For the text-containing cell, return its midpoint in (X, Y) coordinate format. 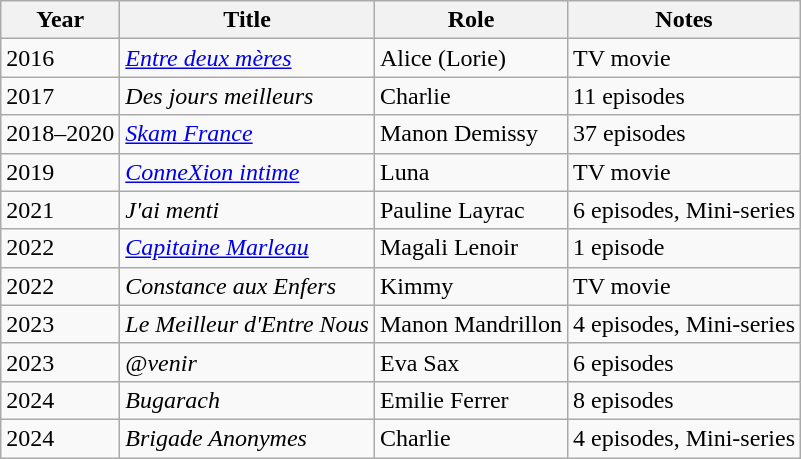
Year (60, 20)
Emilie Ferrer (470, 400)
Pauline Layrac (470, 210)
Bugarach (248, 400)
Kimmy (470, 286)
2018–2020 (60, 134)
2017 (60, 96)
ConneXion intime (248, 172)
Entre deux mères (248, 58)
Title (248, 20)
Le Meilleur d'Entre Nous (248, 324)
Constance aux Enfers (248, 286)
2019 (60, 172)
@venir (248, 362)
11 episodes (684, 96)
Brigade Anonymes (248, 438)
Capitaine Marleau (248, 248)
Luna (470, 172)
37 episodes (684, 134)
Skam France (248, 134)
Des jours meilleurs (248, 96)
Notes (684, 20)
2021 (60, 210)
Alice (Lorie) (470, 58)
J'ai menti (248, 210)
Magali Lenoir (470, 248)
Manon Mandrillon (470, 324)
2016 (60, 58)
6 episodes, Mini-series (684, 210)
Eva Sax (470, 362)
Manon Demissy (470, 134)
8 episodes (684, 400)
1 episode (684, 248)
6 episodes (684, 362)
Role (470, 20)
